Search for the cell housing the specified text and yield its (x, y) center coordinate. 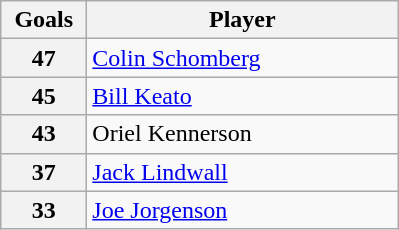
Oriel Kennerson (242, 134)
Player (242, 20)
47 (44, 58)
37 (44, 172)
Bill Keato (242, 96)
Colin Schomberg (242, 58)
Joe Jorgenson (242, 210)
Jack Lindwall (242, 172)
33 (44, 210)
Goals (44, 20)
43 (44, 134)
45 (44, 96)
